Pinpoint the cell where the given text exists, returning its (X, Y) midpoint coordinate. 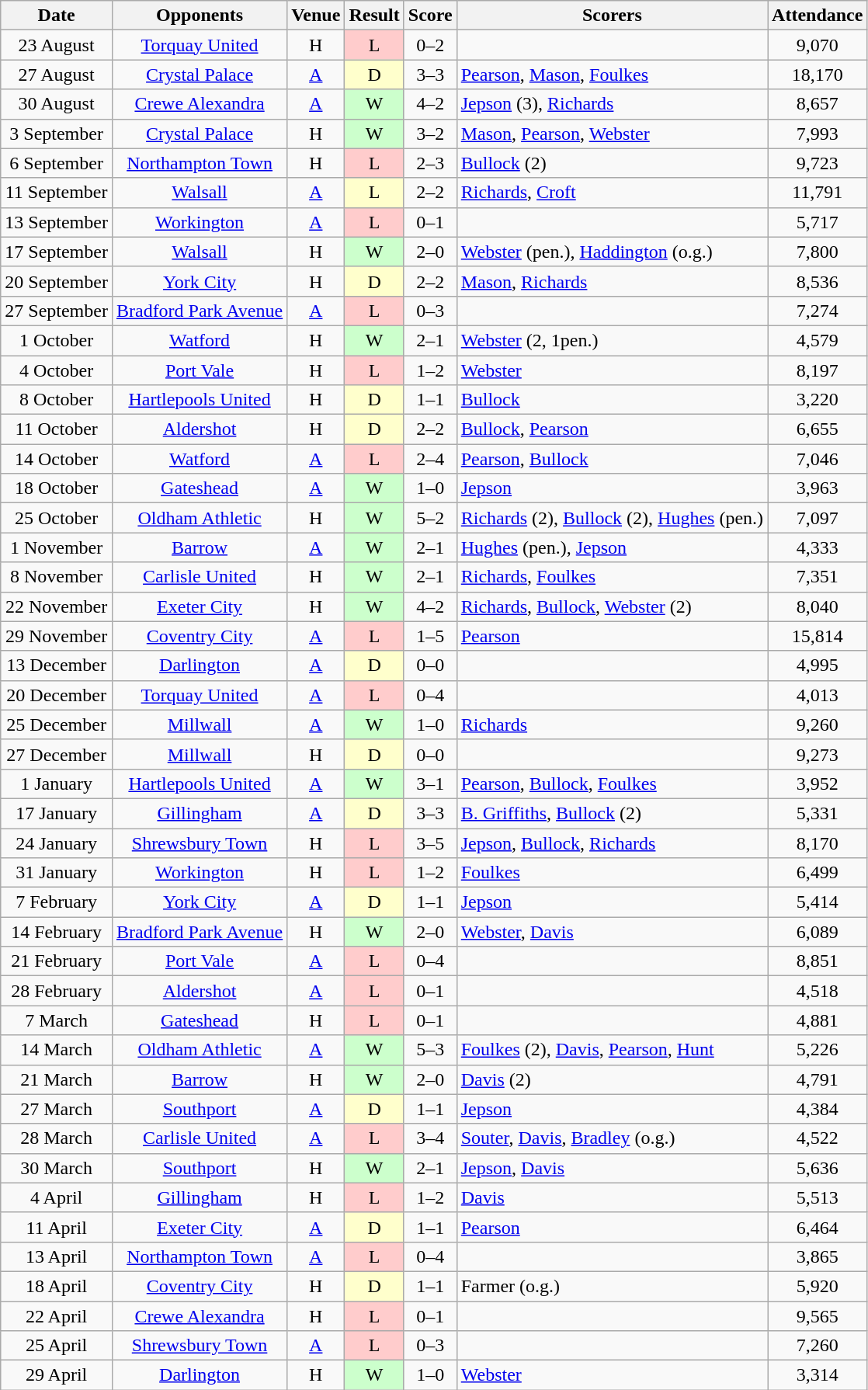
11 September (57, 193)
1 October (57, 340)
11,791 (818, 193)
5,513 (818, 1197)
9,723 (818, 163)
4 October (57, 370)
Richards, Foulkes (612, 577)
Result (374, 16)
20 September (57, 281)
4,384 (818, 1109)
21 March (57, 1079)
7,097 (818, 518)
25 December (57, 725)
0–2 (430, 45)
Hughes (pen.), Jepson (612, 547)
4,518 (818, 991)
3–5 (430, 843)
18 October (57, 488)
3,952 (818, 784)
4,013 (818, 695)
14 March (57, 1050)
Farmer (o.g.) (612, 1286)
3,865 (818, 1256)
Davis (2) (612, 1079)
Foulkes (2), Davis, Pearson, Hunt (612, 1050)
8,851 (818, 961)
B. Griffiths, Bullock (2) (612, 813)
13 September (57, 222)
3 September (57, 134)
20 December (57, 695)
5,414 (818, 902)
Webster (pen.), Haddington (o.g.) (612, 252)
24 January (57, 843)
14 February (57, 932)
4 April (57, 1197)
30 March (57, 1168)
13 December (57, 665)
5–2 (430, 518)
Richards, Croft (612, 193)
Bullock (2) (612, 163)
3,220 (818, 400)
4,791 (818, 1079)
31 January (57, 873)
Webster, Davis (612, 932)
13 April (57, 1256)
29 November (57, 636)
8,040 (818, 606)
29 April (57, 1375)
Richards (612, 725)
6 September (57, 163)
Souter, Davis, Bradley (o.g.) (612, 1138)
11 October (57, 429)
7,046 (818, 459)
30 August (57, 104)
7 March (57, 1020)
3–4 (430, 1138)
18,170 (818, 75)
Pearson, Mason, Foulkes (612, 75)
7,993 (818, 134)
Mason, Richards (612, 281)
8 November (57, 577)
2–4 (430, 459)
18 April (57, 1286)
6,464 (818, 1227)
7,351 (818, 577)
4,333 (818, 547)
8,170 (818, 843)
4,579 (818, 340)
5–3 (430, 1050)
17 January (57, 813)
7,274 (818, 311)
28 February (57, 991)
8 October (57, 400)
5,717 (818, 222)
Bullock (612, 400)
7,800 (818, 252)
9,260 (818, 725)
Jepson, Davis (612, 1168)
23 August (57, 45)
3–1 (430, 784)
Richards (2), Bullock (2), Hughes (pen.) (612, 518)
6,655 (818, 429)
21 February (57, 961)
25 October (57, 518)
27 September (57, 311)
5,331 (818, 813)
8,197 (818, 370)
Jepson, Bullock, Richards (612, 843)
27 March (57, 1109)
8,657 (818, 104)
4,881 (818, 1020)
3,963 (818, 488)
27 December (57, 754)
27 August (57, 75)
Score (430, 16)
Scorers (612, 16)
17 September (57, 252)
15,814 (818, 636)
3–2 (430, 134)
2–3 (430, 163)
8,536 (818, 281)
Pearson, Bullock (612, 459)
Davis (612, 1197)
6,499 (818, 873)
4,995 (818, 665)
25 April (57, 1346)
Webster (2, 1pen.) (612, 340)
7,260 (818, 1346)
Foulkes (612, 873)
9,070 (818, 45)
Pearson, Bullock, Foulkes (612, 784)
5,226 (818, 1050)
5,636 (818, 1168)
3,314 (818, 1375)
4,522 (818, 1138)
1–5 (430, 636)
9,273 (818, 754)
28 March (57, 1138)
22 November (57, 606)
Venue (316, 16)
5,920 (818, 1286)
Bullock, Pearson (612, 429)
Date (57, 16)
Richards, Bullock, Webster (2) (612, 606)
7 February (57, 902)
Jepson (3), Richards (612, 104)
14 October (57, 459)
1 January (57, 784)
1 November (57, 547)
Opponents (199, 16)
6,089 (818, 932)
22 April (57, 1316)
Attendance (818, 16)
9,565 (818, 1316)
Mason, Pearson, Webster (612, 134)
11 April (57, 1227)
